Capture the cell that displays the provided text and extract its (X, Y) central coordinate. 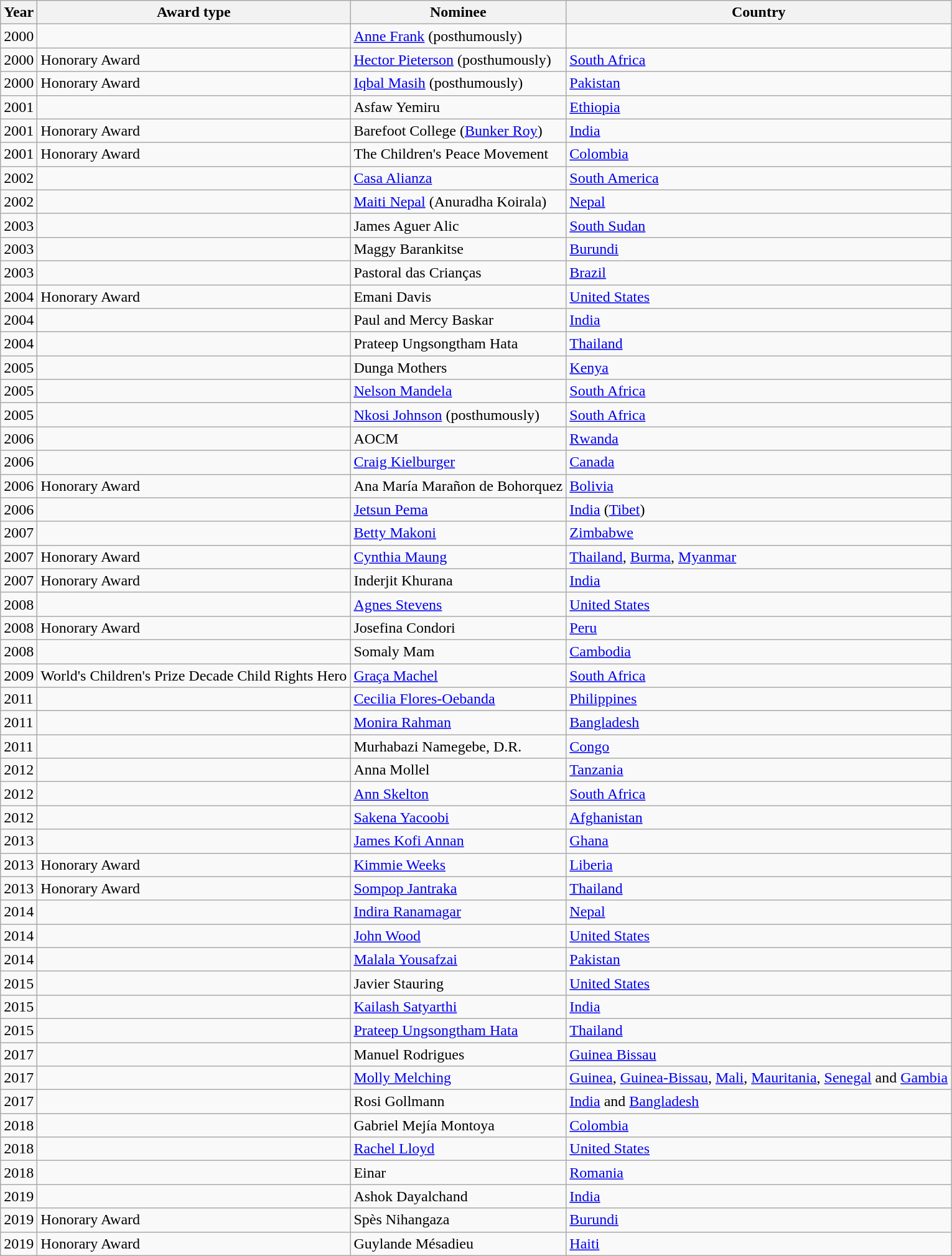
Rosi Gollmann (458, 1102)
Kenya (759, 368)
Spès Nihangaza (458, 1220)
Rachel Lloyd (458, 1149)
Barefoot College (Bunker Roy) (458, 131)
Iqbal Masih (posthumously) (458, 83)
Kailash Satyarthi (458, 1007)
Indira Ranamagar (458, 912)
Sakena Yacoobi (458, 817)
Nominee (458, 12)
Cambodia (759, 651)
Maggy Barankitse (458, 249)
Jetsun Pema (458, 509)
Einar (458, 1173)
Pastoral das Crianças (458, 272)
India and Bangladesh (759, 1102)
Bolivia (759, 486)
Josefina Condori (458, 628)
Canada (759, 462)
Nkosi Johnson (posthumously) (458, 415)
Betty Makoni (458, 533)
James Kofi Annan (458, 841)
Romania (759, 1173)
Haiti (759, 1244)
The Children's Peace Movement (458, 154)
Year (19, 12)
Casa Alianza (458, 178)
South America (759, 178)
Hector Pieterson (posthumously) (458, 60)
John Wood (458, 936)
World's Children's Prize Decade Child Rights Hero (194, 675)
Ghana (759, 841)
Javier Stauring (458, 983)
Monira Rahman (458, 723)
Manuel Rodrigues (458, 1054)
Guylande Mésadieu (458, 1244)
Anne Frank (posthumously) (458, 36)
Ashok Dayalchand (458, 1196)
South Sudan (759, 225)
Dunga Mothers (458, 368)
Bangladesh (759, 723)
Tanzania (759, 770)
Ethiopia (759, 107)
Ana María Marañon de Bohorquez (458, 486)
Asfaw Yemiru (458, 107)
Inderjit Khurana (458, 580)
Award type (194, 12)
Rwanda (759, 439)
Brazil (759, 272)
Peru (759, 628)
Sompop Jantraka (458, 888)
Guinea Bissau (759, 1054)
Agnes Stevens (458, 604)
Kimmie Weeks (458, 865)
2009 (19, 675)
AOCM (458, 439)
Ann Skelton (458, 794)
Gabriel Mejía Montoya (458, 1125)
Philippines (759, 699)
Country (759, 12)
Liberia (759, 865)
Anna Mollel (458, 770)
India (Tibet) (759, 509)
Cecilia Flores-Oebanda (458, 699)
Graça Machel (458, 675)
James Aguer Alic (458, 225)
Cynthia Maung (458, 557)
Thailand, Burma, Myanmar (759, 557)
Molly Melching (458, 1078)
Paul and Mercy Baskar (458, 320)
Nelson Mandela (458, 391)
Craig Kielburger (458, 462)
Zimbabwe (759, 533)
Murhabazi Namegebe, D.R. (458, 747)
Guinea, Guinea-Bissau, Mali, Mauritania, Senegal and Gambia (759, 1078)
Maiti Nepal (Anuradha Koirala) (458, 202)
Afghanistan (759, 817)
Somaly Mam (458, 651)
Congo (759, 747)
Malala Yousafzai (458, 959)
Emani Davis (458, 297)
